Search for the cell housing the specified text and yield its [x, y] center coordinate. 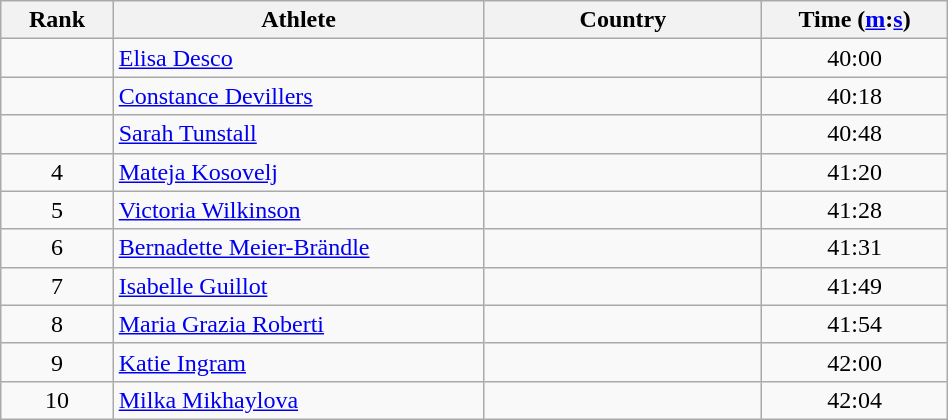
10 [57, 400]
41:54 [854, 324]
Milka Mikhaylova [298, 400]
Bernadette Meier-Brändle [298, 248]
42:04 [854, 400]
Isabelle Guillot [298, 286]
Constance Devillers [298, 96]
40:18 [854, 96]
41:31 [854, 248]
Katie Ingram [298, 362]
6 [57, 248]
Victoria Wilkinson [298, 210]
40:48 [854, 134]
Sarah Tunstall [298, 134]
Maria Grazia Roberti [298, 324]
Rank [57, 20]
9 [57, 362]
Athlete [298, 20]
41:49 [854, 286]
41:28 [854, 210]
5 [57, 210]
Time (m:s) [854, 20]
41:20 [854, 172]
7 [57, 286]
4 [57, 172]
Elisa Desco [298, 58]
42:00 [854, 362]
Country [623, 20]
40:00 [854, 58]
8 [57, 324]
Mateja Kosovelj [298, 172]
